Search for the cell housing the specified text and yield its (X, Y) center coordinate. 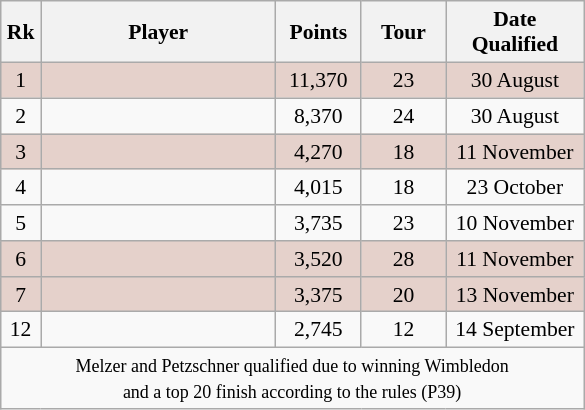
Tour (404, 32)
3,375 (318, 294)
Rk (21, 32)
24 (404, 116)
Date Qualified (515, 32)
6 (21, 259)
23 October (515, 187)
1 (21, 80)
28 (404, 259)
8,370 (318, 116)
5 (21, 223)
10 November (515, 223)
Points (318, 32)
4,015 (318, 187)
14 September (515, 330)
4,270 (318, 152)
2 (21, 116)
3,735 (318, 223)
3 (21, 152)
4 (21, 187)
13 November (515, 294)
7 (21, 294)
11,370 (318, 80)
2,745 (318, 330)
Player (158, 32)
Melzer and Petzschner qualified due to winning Wimbledonand a top 20 finish according to the rules (P39) (292, 378)
3,520 (318, 259)
20 (404, 294)
